Scan for the cell matching the given text and deliver its (x, y) coordinate at center. 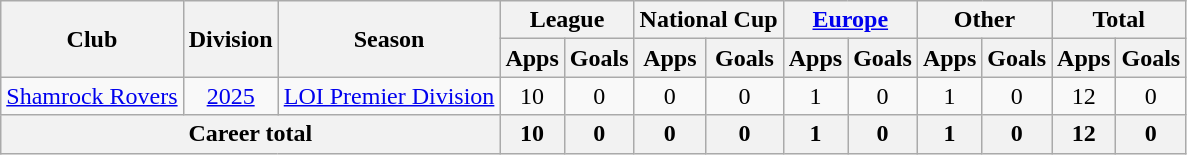
Other (984, 20)
Division (230, 39)
Total (1119, 20)
Europe (850, 20)
Club (92, 39)
LOI Premier Division (389, 96)
Season (389, 39)
National Cup (708, 20)
League (567, 20)
2025 (230, 96)
Career total (250, 134)
Shamrock Rovers (92, 96)
